Detect which cell encompasses the target text, then output its (x, y) center coordinate. 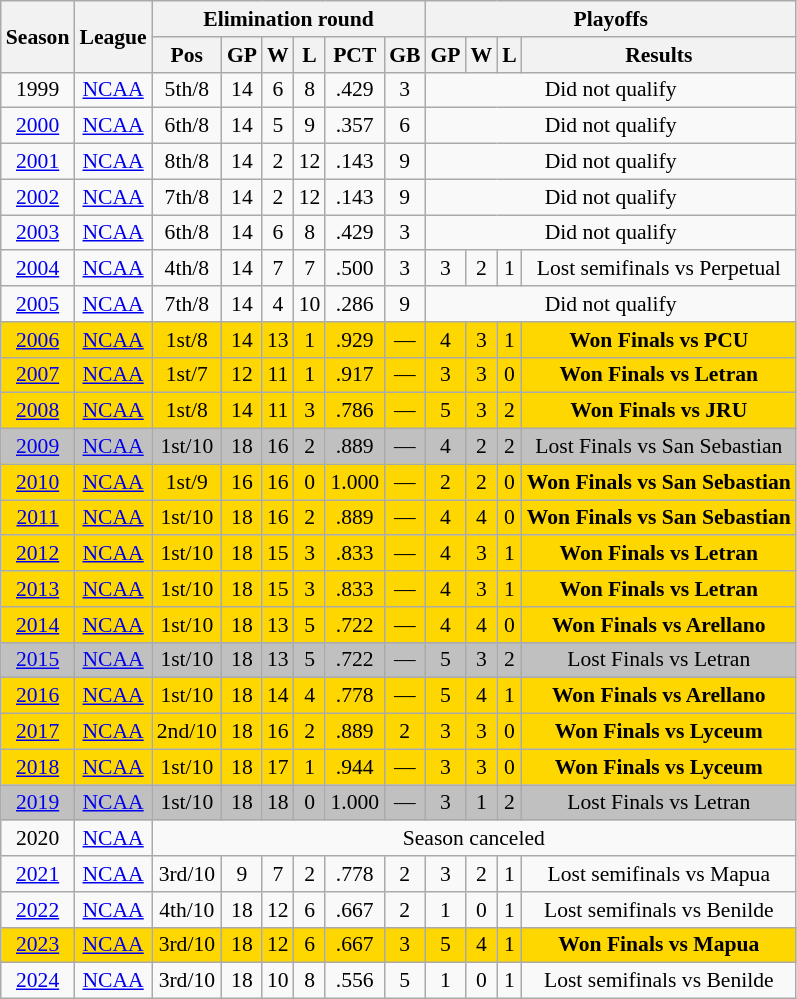
2010 (38, 482)
5th/8 (187, 90)
Won Finals vs JRU (659, 411)
Lost Finals vs San Sebastian (659, 447)
2017 (38, 732)
.556 (354, 981)
2002 (38, 197)
2020 (38, 839)
.929 (354, 340)
2006 (38, 340)
2022 (38, 910)
.500 (354, 269)
.357 (354, 126)
Lost semifinals vs Perpetual (659, 269)
.917 (354, 375)
2013 (38, 589)
2024 (38, 981)
1st/7 (187, 375)
2011 (38, 518)
2nd/10 (187, 732)
Results (659, 55)
Pos (187, 55)
Playoffs (610, 19)
2005 (38, 304)
4th/10 (187, 910)
8th/8 (187, 162)
1999 (38, 90)
2004 (38, 269)
2015 (38, 660)
.786 (354, 411)
2012 (38, 554)
1st/9 (187, 482)
2019 (38, 803)
17 (278, 767)
Won Finals vs PCU (659, 340)
2023 (38, 945)
Season (38, 36)
4th/8 (187, 269)
2009 (38, 447)
2021 (38, 874)
2008 (38, 411)
Lost semifinals vs Mapua (659, 874)
Won Finals vs Mapua (659, 945)
2018 (38, 767)
Elimination round (289, 19)
.944 (354, 767)
2001 (38, 162)
.286 (354, 304)
League (112, 36)
PCT (354, 55)
2007 (38, 375)
Season canceled (474, 839)
2016 (38, 696)
2000 (38, 126)
GB (404, 55)
2003 (38, 233)
2014 (38, 625)
